Locate the cell with the specified text and output its [X, Y] center coordinate. 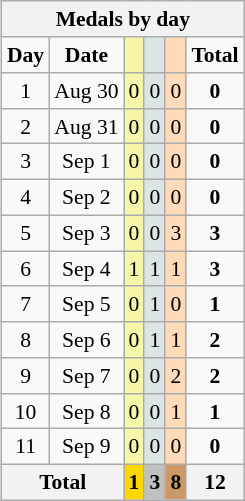
11 [26, 447]
Sep 4 [86, 269]
4 [26, 197]
7 [26, 304]
10 [26, 411]
Sep 1 [86, 162]
Sep 9 [86, 447]
Medals by day [123, 19]
12 [214, 482]
Sep 5 [86, 304]
Sep 8 [86, 411]
Day [26, 55]
Aug 31 [86, 126]
Sep 6 [86, 340]
6 [26, 269]
9 [26, 376]
Sep 7 [86, 376]
Aug 30 [86, 91]
5 [26, 233]
Date [86, 55]
Sep 2 [86, 197]
Sep 3 [86, 233]
